Detect which cell encompasses the target text, then output its [x, y] center coordinate. 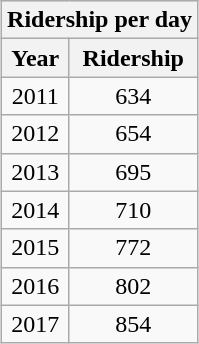
654 [134, 134]
2015 [36, 248]
2012 [36, 134]
Ridership [134, 58]
710 [134, 210]
634 [134, 96]
2014 [36, 210]
Year [36, 58]
2017 [36, 324]
2013 [36, 172]
Ridership per day [100, 20]
802 [134, 286]
854 [134, 324]
2016 [36, 286]
2011 [36, 96]
772 [134, 248]
695 [134, 172]
